Determine the (X, Y) coordinate at the center of the cell enclosing the given text.  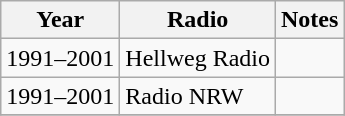
Notes (310, 20)
Radio (198, 20)
Radio NRW (198, 96)
Year (60, 20)
Hellweg Radio (198, 58)
